Capture the cell that displays the provided text and extract its (x, y) central coordinate. 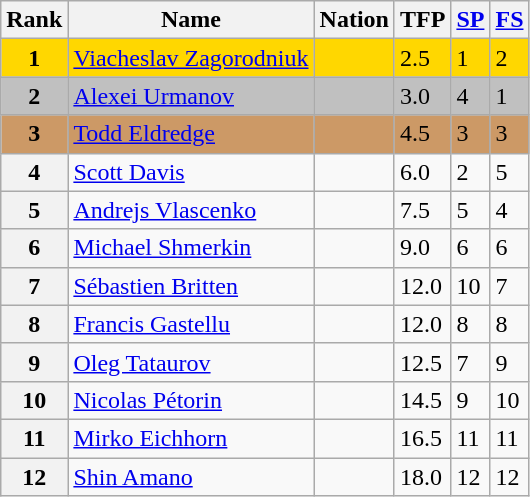
6.0 (422, 172)
Nicolas Pétorin (191, 400)
14.5 (422, 400)
18.0 (422, 477)
3.0 (422, 96)
Mirko Eichhorn (191, 438)
Oleg Tataurov (191, 362)
Viacheslav Zagorodniuk (191, 58)
7.5 (422, 210)
Name (191, 20)
SP (470, 20)
12.5 (422, 362)
Todd Eldredge (191, 134)
FS (510, 20)
Francis Gastellu (191, 324)
Alexei Urmanov (191, 96)
TFP (422, 20)
4.5 (422, 134)
Scott Davis (191, 172)
Sébastien Britten (191, 286)
Shin Amano (191, 477)
2.5 (422, 58)
Rank (34, 20)
9.0 (422, 248)
Michael Shmerkin (191, 248)
16.5 (422, 438)
Andrejs Vlascenko (191, 210)
Nation (354, 20)
